Find where the given text appears and provide that cell's center as [x, y] coordinate. 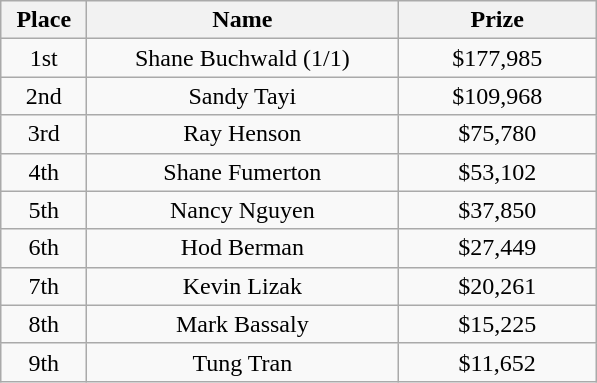
Kevin Lizak [242, 286]
Ray Henson [242, 134]
$53,102 [498, 172]
Sandy Tayi [242, 96]
Tung Tran [242, 362]
Mark Bassaly [242, 324]
Shane Buchwald (1/1) [242, 58]
8th [44, 324]
$75,780 [498, 134]
$27,449 [498, 248]
4th [44, 172]
9th [44, 362]
Name [242, 20]
Hod Berman [242, 248]
$11,652 [498, 362]
Prize [498, 20]
$15,225 [498, 324]
Nancy Nguyen [242, 210]
Place [44, 20]
6th [44, 248]
1st [44, 58]
$177,985 [498, 58]
3rd [44, 134]
7th [44, 286]
$37,850 [498, 210]
Shane Fumerton [242, 172]
$109,968 [498, 96]
$20,261 [498, 286]
5th [44, 210]
2nd [44, 96]
